Scan for the cell matching the given text and deliver its [x, y] coordinate at center. 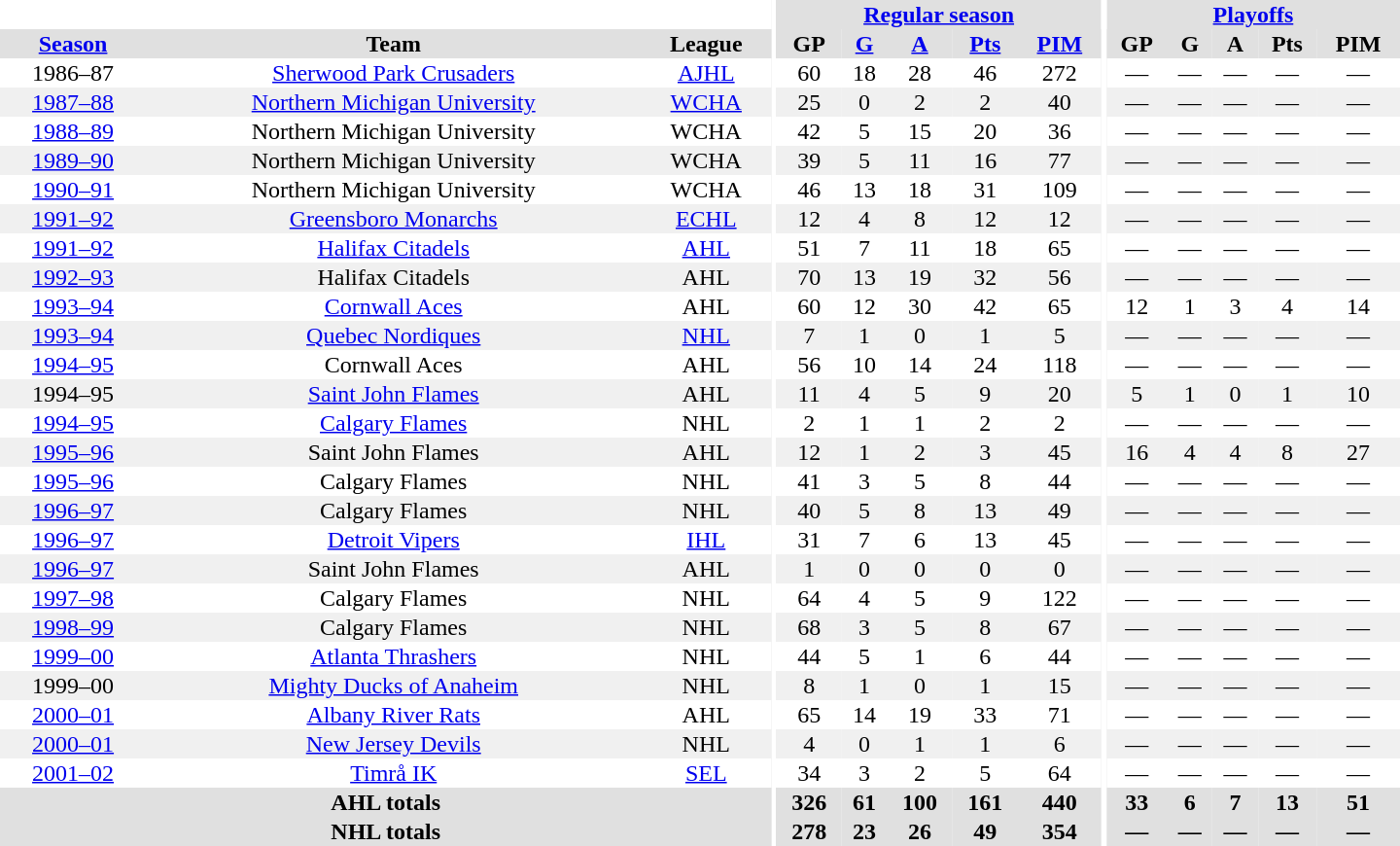
23 [865, 831]
Mighty Ducks of Anaheim [393, 686]
Greensboro Monarchs [393, 219]
SEL [706, 773]
278 [809, 831]
70 [809, 277]
122 [1060, 598]
Albany River Rats [393, 715]
26 [920, 831]
30 [920, 306]
ECHL [706, 219]
354 [1060, 831]
AHL totals [385, 802]
Timrå IK [393, 773]
109 [1060, 190]
1989–90 [73, 160]
440 [1060, 802]
IHL [706, 540]
41 [809, 481]
AJHL [706, 73]
Team [393, 44]
71 [1060, 715]
NHL totals [385, 831]
77 [1060, 160]
39 [809, 160]
67 [1060, 627]
Detroit Vipers [393, 540]
1986–87 [73, 73]
New Jersey Devils [393, 744]
1997–98 [73, 598]
1990–91 [73, 190]
61 [865, 802]
24 [986, 365]
272 [1060, 73]
League [706, 44]
28 [920, 73]
Sherwood Park Crusaders [393, 73]
118 [1060, 365]
27 [1358, 452]
1992–93 [73, 277]
Quebec Nordiques [393, 335]
1987–88 [73, 102]
Regular season [938, 15]
32 [986, 277]
Season [73, 44]
36 [1060, 131]
2001–02 [73, 773]
68 [809, 627]
100 [920, 802]
326 [809, 802]
25 [809, 102]
Playoffs [1253, 15]
1988–89 [73, 131]
1998–99 [73, 627]
34 [809, 773]
161 [986, 802]
Atlanta Thrashers [393, 656]
